Scan for the cell matching the given text and deliver its [X, Y] coordinate at center. 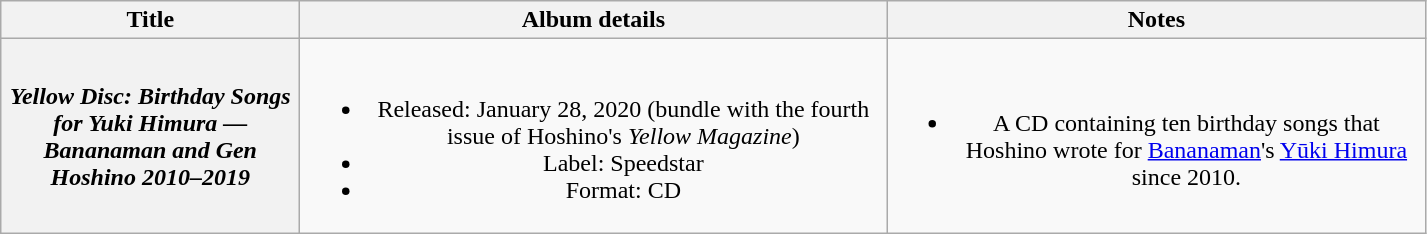
Title [150, 20]
Notes [1156, 20]
A CD containing ten birthday songs that Hoshino wrote for Bananaman's Yūki Himura since 2010. [1156, 136]
Yellow Disc: Birthday Songs for Yuki Himura — Bananaman and Gen Hoshino 2010–2019 [150, 136]
Released: January 28, 2020 (bundle with the fourth issue of Hoshino's Yellow Magazine)Label: SpeedstarFormat: CD [594, 136]
Album details [594, 20]
